Capture the cell that displays the provided text and extract its [x, y] central coordinate. 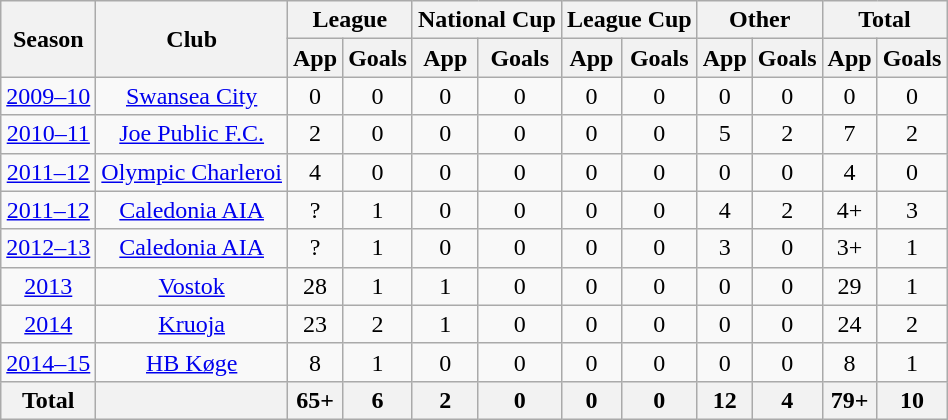
79+ [850, 400]
12 [724, 400]
65+ [316, 400]
Kruoja [192, 324]
3+ [850, 248]
4+ [850, 210]
2012–13 [48, 248]
Joe Public F.C. [192, 134]
Swansea City [192, 96]
29 [850, 286]
23 [316, 324]
2013 [48, 286]
HB Køge [192, 362]
Season [48, 39]
2014–15 [48, 362]
National Cup [486, 20]
24 [850, 324]
5 [724, 134]
7 [850, 134]
2014 [48, 324]
2009–10 [48, 96]
Olympic Charleroi [192, 172]
Other [760, 20]
Club [192, 39]
League [350, 20]
2010–11 [48, 134]
6 [378, 400]
28 [316, 286]
League Cup [629, 20]
10 [912, 400]
Vostok [192, 286]
